Locate the cell with the specified text and output its (X, Y) center coordinate. 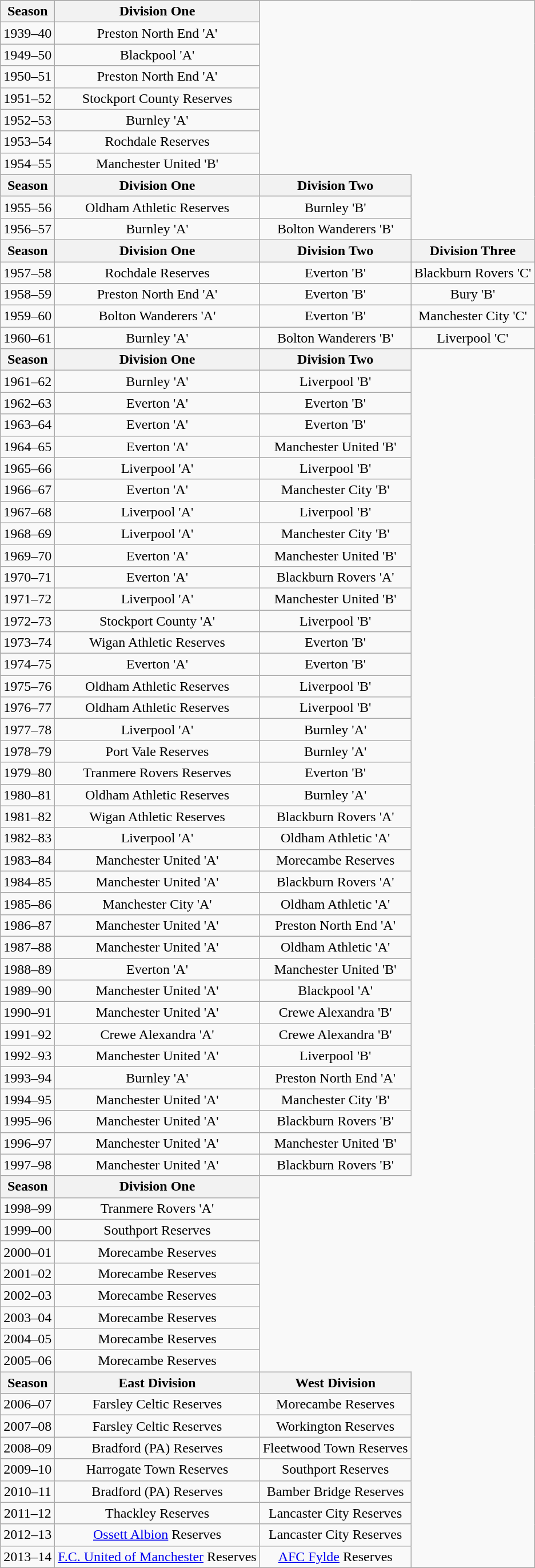
2009–10 (27, 1470)
Bamber Bridge Reserves (335, 1491)
Workington Reserves (335, 1426)
1952–53 (27, 120)
1957–58 (27, 273)
2001–02 (27, 1273)
East Division (157, 1383)
Ossett Albion Reserves (157, 1535)
1985–86 (27, 904)
1975–76 (27, 686)
1953–54 (27, 142)
Blackburn Rovers 'C' (473, 273)
Stockport County Reserves (157, 98)
1967–68 (27, 512)
1963–64 (27, 425)
1956–57 (27, 229)
1964–65 (27, 447)
Crewe Alexandra 'A' (157, 1034)
Burnley 'B' (335, 207)
1959–60 (27, 316)
1996–97 (27, 1143)
1991–92 (27, 1034)
1974–75 (27, 664)
1958–59 (27, 295)
1995–96 (27, 1121)
Manchester City 'C' (473, 316)
1992–93 (27, 1056)
1988–89 (27, 969)
2006–07 (27, 1404)
1970–71 (27, 577)
2011–12 (27, 1513)
F.C. United of Manchester Reserves (157, 1557)
1972–73 (27, 620)
1998–99 (27, 1208)
1971–72 (27, 599)
Manchester City 'A' (157, 904)
Tranmere Rovers Reserves (157, 773)
1999–00 (27, 1230)
1960–61 (27, 338)
1984–85 (27, 882)
Fleetwood Town Reserves (335, 1448)
2008–09 (27, 1448)
2012–13 (27, 1535)
1989–90 (27, 991)
Division Three (473, 250)
1961–62 (27, 381)
1997–98 (27, 1165)
Bolton Wanderers 'A' (157, 316)
1980–81 (27, 795)
1965–66 (27, 468)
2003–04 (27, 1317)
2000–01 (27, 1252)
1954–55 (27, 164)
Thackley Reserves (157, 1513)
Harrogate Town Reserves (157, 1470)
1982–83 (27, 838)
1939–40 (27, 33)
2005–06 (27, 1361)
1983–84 (27, 860)
Port Vale Reserves (157, 751)
1950–51 (27, 77)
1977–78 (27, 730)
1969–70 (27, 555)
1987–88 (27, 947)
Bury 'B' (473, 295)
1994–95 (27, 1100)
Tranmere Rovers 'A' (157, 1208)
Liverpool 'C' (473, 338)
2010–11 (27, 1491)
AFC Fylde Reserves (335, 1557)
1981–82 (27, 817)
2013–14 (27, 1557)
1955–56 (27, 207)
1990–91 (27, 1013)
West Division (335, 1383)
1976–77 (27, 708)
Stockport County 'A' (157, 620)
1962–63 (27, 403)
1986–87 (27, 925)
2007–08 (27, 1426)
2002–03 (27, 1295)
1993–94 (27, 1078)
1949–50 (27, 55)
1966–67 (27, 490)
1968–69 (27, 534)
1979–80 (27, 773)
1951–52 (27, 98)
1973–74 (27, 643)
1978–79 (27, 751)
2004–05 (27, 1339)
